Identify which cell holds the provided text, then report its [x, y] central coordinate. 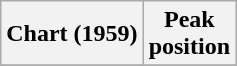
Chart (1959) [72, 34]
Peakposition [189, 34]
